Find where the given text appears and provide that cell's center as [X, Y] coordinate. 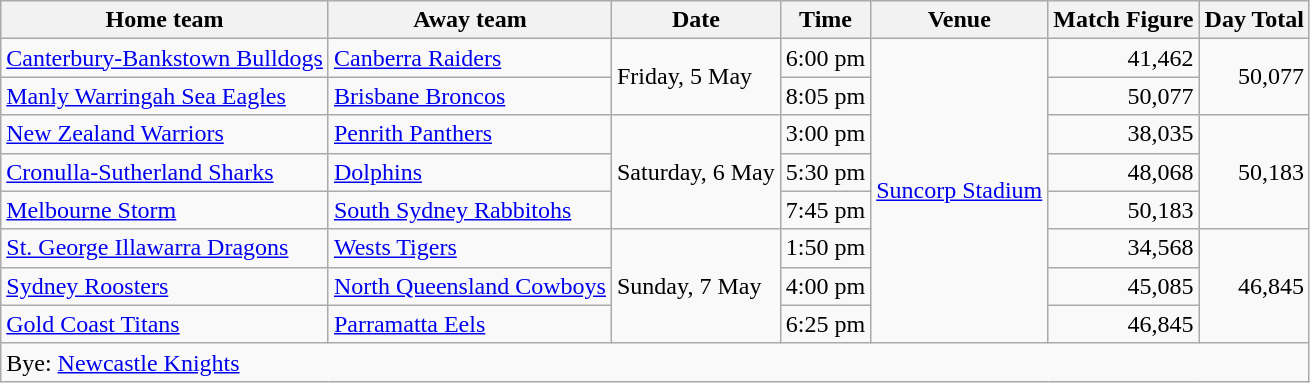
Gold Coast Titans [165, 324]
Penrith Panthers [470, 134]
South Sydney Rabbitohs [470, 210]
Date [696, 20]
Bye: Newcastle Knights [656, 362]
5:30 pm [825, 172]
45,085 [1124, 286]
3:00 pm [825, 134]
Canberra Raiders [470, 58]
Time [825, 20]
Manly Warringah Sea Eagles [165, 96]
New Zealand Warriors [165, 134]
8:05 pm [825, 96]
Dolphins [470, 172]
41,462 [1124, 58]
Cronulla-Sutherland Sharks [165, 172]
Day Total [1254, 20]
4:00 pm [825, 286]
Away team [470, 20]
St. George Illawarra Dragons [165, 248]
48,068 [1124, 172]
Sunday, 7 May [696, 286]
North Queensland Cowboys [470, 286]
Melbourne Storm [165, 210]
Friday, 5 May [696, 77]
Home team [165, 20]
Wests Tigers [470, 248]
Venue [960, 20]
Suncorp Stadium [960, 191]
38,035 [1124, 134]
6:00 pm [825, 58]
7:45 pm [825, 210]
Sydney Roosters [165, 286]
Match Figure [1124, 20]
Saturday, 6 May [696, 172]
Parramatta Eels [470, 324]
Brisbane Broncos [470, 96]
Canterbury-Bankstown Bulldogs [165, 58]
34,568 [1124, 248]
6:25 pm [825, 324]
1:50 pm [825, 248]
